Scan for the cell matching the given text and deliver its (x, y) coordinate at center. 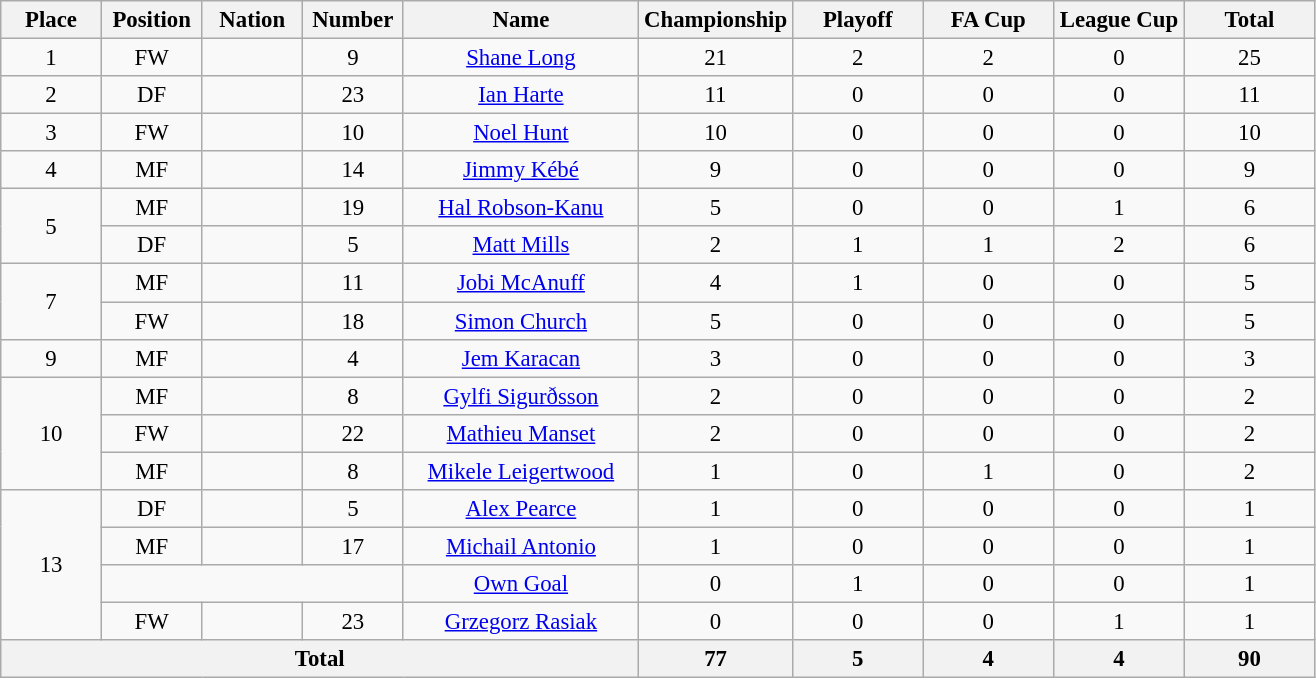
Own Goal (521, 584)
Mikele Leigertwood (521, 471)
Matt Mills (521, 245)
Place (52, 20)
Championship (716, 20)
Nation (252, 20)
14 (354, 170)
Playoff (858, 20)
Mathieu Manset (521, 433)
Ian Harte (521, 95)
90 (1250, 659)
FA Cup (988, 20)
Jem Karacan (521, 358)
22 (354, 433)
Simon Church (521, 321)
Position (152, 20)
19 (354, 208)
21 (716, 58)
Jobi McAnuff (521, 283)
18 (354, 321)
Hal Robson-Kanu (521, 208)
13 (52, 565)
25 (1250, 58)
Grzegorz Rasiak (521, 621)
League Cup (1120, 20)
Name (521, 20)
Alex Pearce (521, 509)
Noel Hunt (521, 133)
Gylfi Sigurðsson (521, 396)
Number (354, 20)
17 (354, 546)
Michail Antonio (521, 546)
Shane Long (521, 58)
7 (52, 302)
Jimmy Kébé (521, 170)
77 (716, 659)
